From the cell containing the given text, extract its center point as (x, y) coordinate. 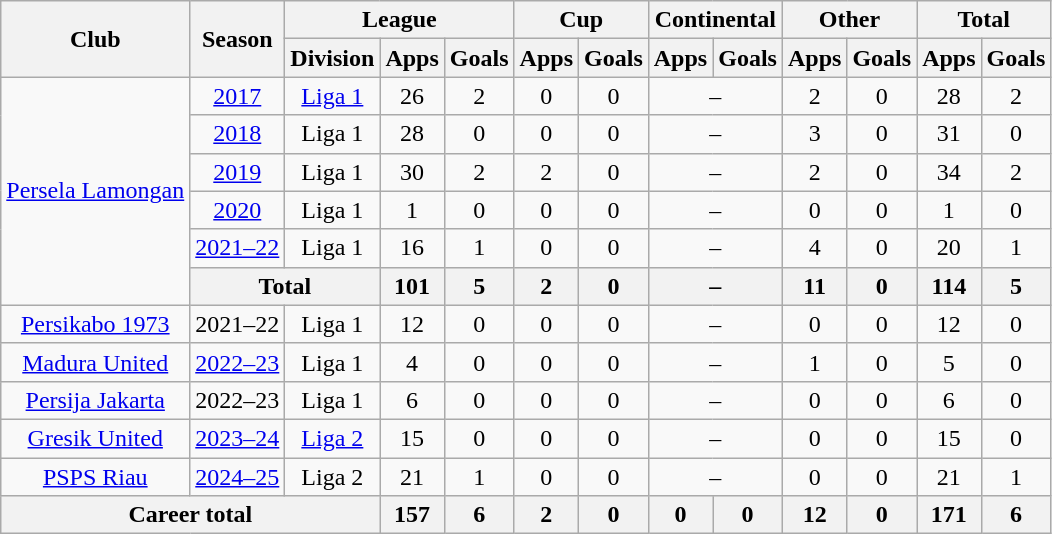
3 (814, 134)
34 (949, 172)
2020 (238, 210)
2024–25 (238, 477)
157 (412, 515)
League (400, 20)
Season (238, 39)
Madura United (96, 362)
2017 (238, 96)
31 (949, 134)
11 (814, 286)
Gresik United (96, 438)
Other (849, 20)
Persikabo 1973 (96, 324)
Continental (715, 20)
Division (332, 58)
20 (949, 248)
114 (949, 286)
2019 (238, 172)
2023–24 (238, 438)
Cup (581, 20)
2018 (238, 134)
30 (412, 172)
Persela Lamongan (96, 191)
26 (412, 96)
Club (96, 39)
Persija Jakarta (96, 400)
PSPS Riau (96, 477)
Career total (190, 515)
16 (412, 248)
101 (412, 286)
171 (949, 515)
